Identify which cell holds the provided text, then report its [X, Y] central coordinate. 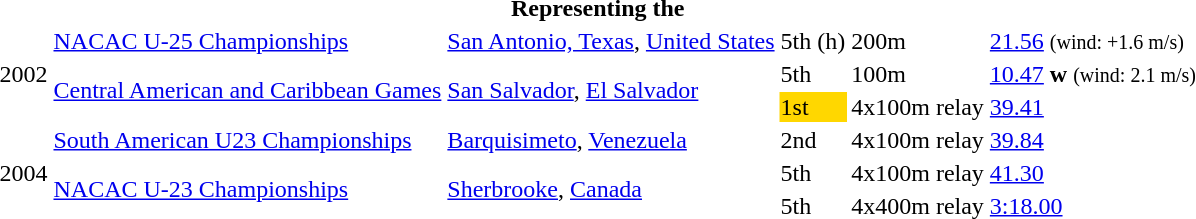
San Salvador, El Salvador [611, 90]
South American U23 Championships [248, 140]
NACAC U-25 Championships [248, 41]
100m [918, 74]
Central American and Caribbean Games [248, 90]
2nd [813, 140]
1st [813, 107]
200m [918, 41]
Barquisimeto, Venezuela [611, 140]
5th (h) [813, 41]
San Antonio, Texas, United States [611, 41]
